Return the [x, y] coordinate for the center point of the cell that contains the specified text.  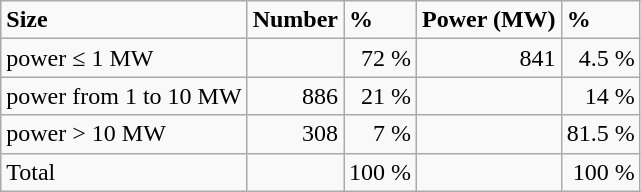
21 % [380, 96]
81.5 % [600, 134]
886 [295, 96]
Power (MW) [490, 20]
72 % [380, 58]
841 [490, 58]
power > 10 MW [124, 134]
Size [124, 20]
Total [124, 172]
4.5 % [600, 58]
power from 1 to 10 MW [124, 96]
Number [295, 20]
308 [295, 134]
power ≤ 1 MW [124, 58]
7 % [380, 134]
14 % [600, 96]
